From the cell containing the given text, extract its center point as [x, y] coordinate. 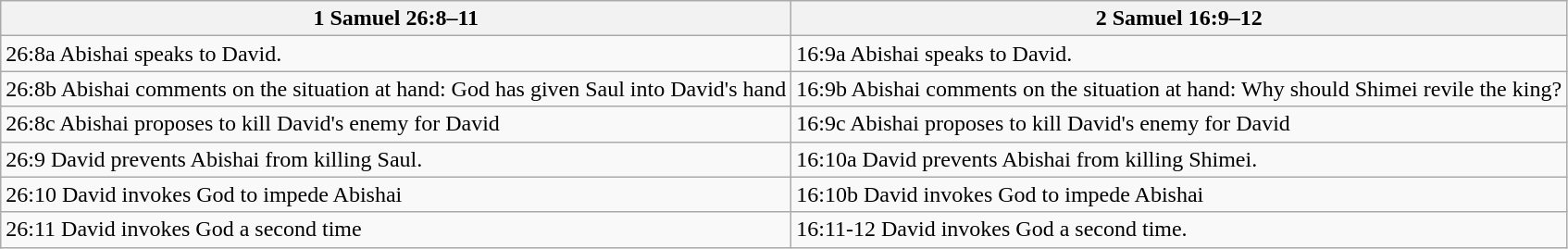
26:8a Abishai speaks to David. [396, 54]
1 Samuel 26:8–11 [396, 19]
26:9 David prevents Abishai from killing Saul. [396, 159]
26:11 David invokes God a second time [396, 230]
16:10b David invokes God to impede Abishai [1179, 194]
2 Samuel 16:9–12 [1179, 19]
26:8c Abishai proposes to kill David's enemy for David [396, 124]
16:11-12 David invokes God a second time. [1179, 230]
26:8b Abishai comments on the situation at hand: God has given Saul into David's hand [396, 89]
16:9a Abishai speaks to David. [1179, 54]
16:9b Abishai comments on the situation at hand: Why should Shimei revile the king? [1179, 89]
26:10 David invokes God to impede Abishai [396, 194]
16:9c Abishai proposes to kill David's enemy for David [1179, 124]
16:10a David prevents Abishai from killing Shimei. [1179, 159]
